Return the [X, Y] coordinate for the center point of the cell that contains the specified text.  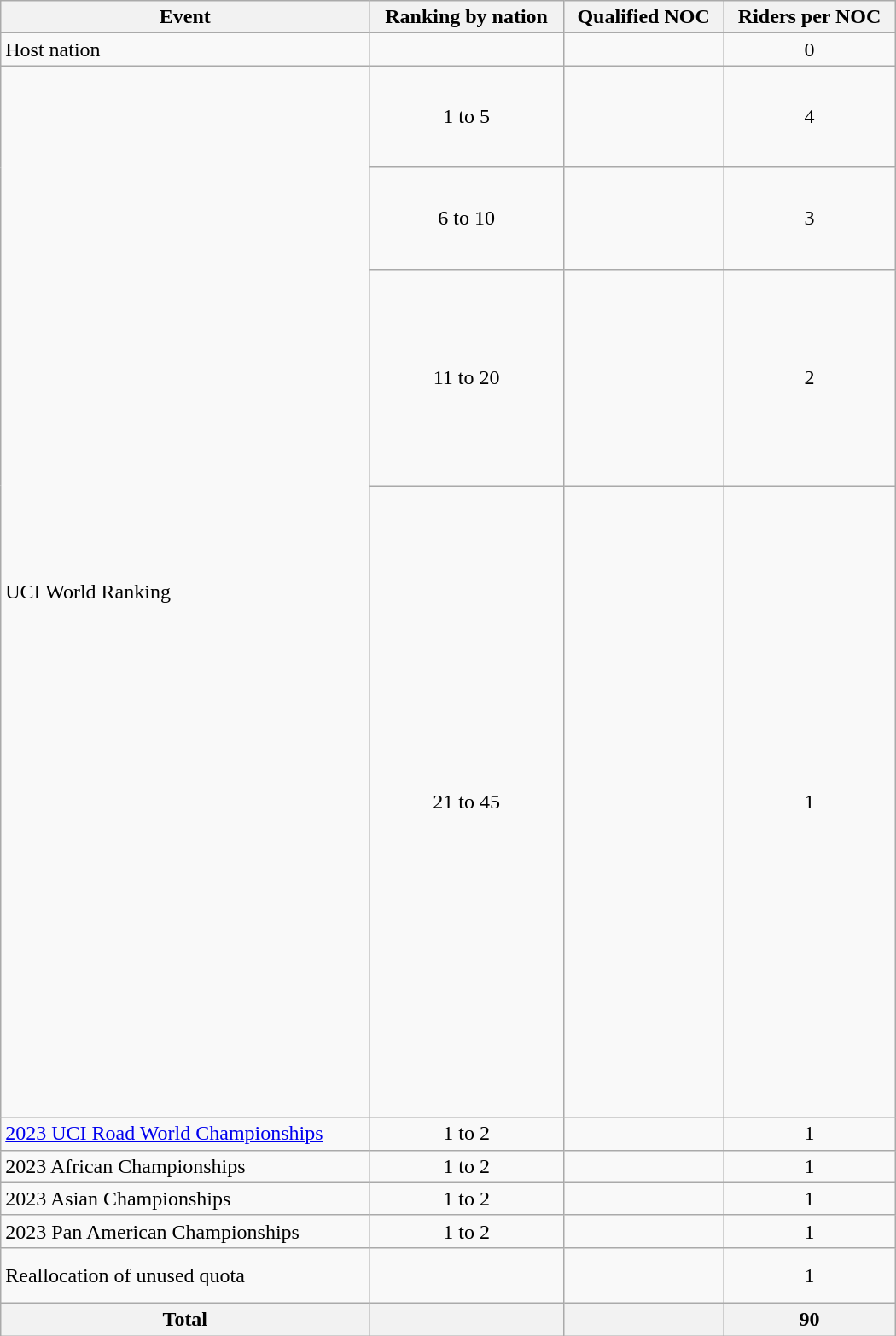
Event [185, 17]
UCI World Ranking [185, 592]
1 to 5 [466, 116]
11 to 20 [466, 377]
Total [185, 1319]
4 [809, 116]
90 [809, 1319]
2023 Asian Championships [185, 1199]
Reallocation of unused quota [185, 1275]
21 to 45 [466, 802]
6 to 10 [466, 219]
Qualified NOC [643, 17]
3 [809, 219]
2023 Pan American Championships [185, 1231]
2 [809, 377]
0 [809, 50]
Ranking by nation [466, 17]
Host nation [185, 50]
2023 UCI Road World Championships [185, 1134]
2023 African Championships [185, 1166]
Riders per NOC [809, 17]
